Search for the cell housing the specified text and yield its [X, Y] center coordinate. 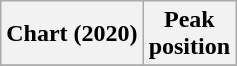
Peakposition [189, 34]
Chart (2020) [72, 34]
